Extract the [X, Y] coordinate from the center of the cell holding the provided text.  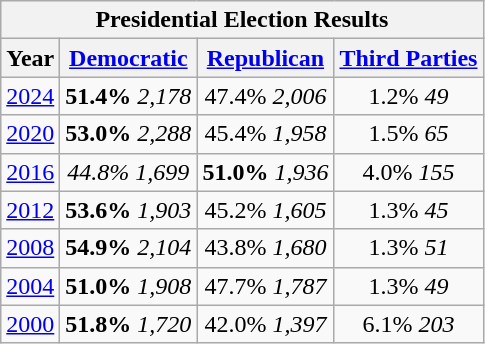
1.3% 49 [408, 286]
53.6% 1,903 [128, 210]
Democratic [128, 58]
2024 [30, 96]
2016 [30, 172]
4.0% 155 [408, 172]
6.1% 203 [408, 324]
2000 [30, 324]
1.2% 49 [408, 96]
Presidential Election Results [242, 20]
42.0% 1,397 [266, 324]
47.4% 2,006 [266, 96]
Year [30, 58]
1.3% 51 [408, 248]
45.2% 1,605 [266, 210]
Third Parties [408, 58]
51.4% 2,178 [128, 96]
1.5% 65 [408, 134]
Republican [266, 58]
2012 [30, 210]
43.8% 1,680 [266, 248]
2020 [30, 134]
2008 [30, 248]
53.0% 2,288 [128, 134]
2004 [30, 286]
47.7% 1,787 [266, 286]
51.8% 1,720 [128, 324]
44.8% 1,699 [128, 172]
45.4% 1,958 [266, 134]
51.0% 1,908 [128, 286]
54.9% 2,104 [128, 248]
51.0% 1,936 [266, 172]
1.3% 45 [408, 210]
